Detect which cell encompasses the target text, then output its (x, y) center coordinate. 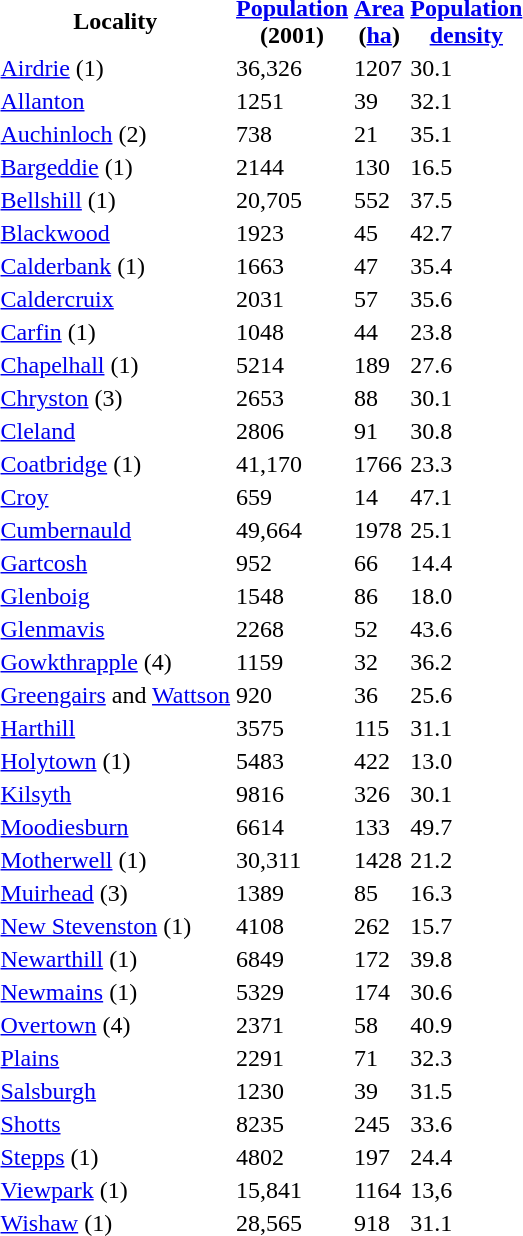
1663 (292, 266)
20,705 (292, 200)
1230 (292, 1091)
1428 (380, 860)
2806 (292, 431)
2653 (292, 398)
91 (380, 431)
2031 (292, 299)
1978 (380, 530)
115 (380, 728)
245 (380, 1124)
3575 (292, 728)
738 (292, 134)
1207 (380, 68)
9816 (292, 794)
45 (380, 233)
36,326 (292, 68)
262 (380, 926)
174 (380, 992)
1251 (292, 101)
1164 (380, 1190)
130 (380, 167)
1548 (292, 596)
2371 (292, 1025)
4802 (292, 1157)
52 (380, 629)
57 (380, 299)
920 (292, 695)
1766 (380, 464)
2268 (292, 629)
952 (292, 563)
6849 (292, 959)
14 (380, 497)
552 (380, 200)
44 (380, 332)
422 (380, 761)
1389 (292, 893)
6614 (292, 827)
30,311 (292, 860)
1923 (292, 233)
659 (292, 497)
4108 (292, 926)
133 (380, 827)
86 (380, 596)
197 (380, 1157)
88 (380, 398)
85 (380, 893)
5483 (292, 761)
32 (380, 662)
36 (380, 695)
49,664 (292, 530)
2291 (292, 1058)
66 (380, 563)
1159 (292, 662)
71 (380, 1058)
189 (380, 365)
58 (380, 1025)
47 (380, 266)
2144 (292, 167)
5214 (292, 365)
1048 (292, 332)
5329 (292, 992)
15,841 (292, 1190)
172 (380, 959)
41,170 (292, 464)
8235 (292, 1124)
326 (380, 794)
21 (380, 134)
